Output the [X, Y] coordinate of the center of the cell containing the given text.  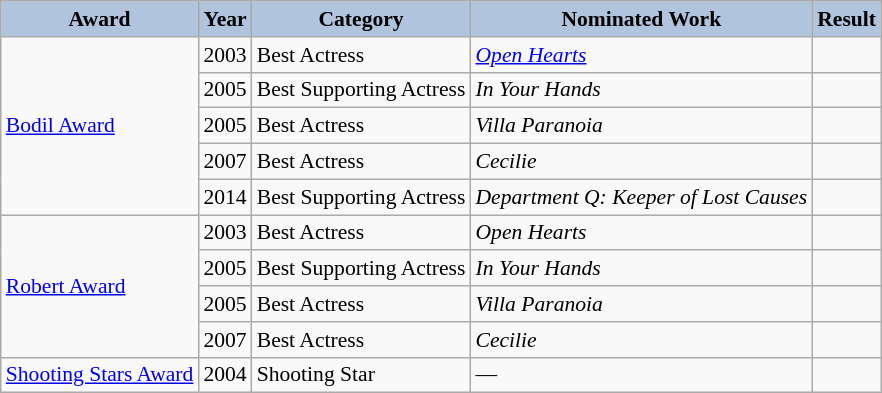
— [641, 375]
Year [224, 19]
2004 [224, 375]
Bodil Award [100, 126]
Award [100, 19]
Shooting Star [362, 375]
Department Q: Keeper of Lost Causes [641, 197]
Shooting Stars Award [100, 375]
Nominated Work [641, 19]
Robert Award [100, 286]
2014 [224, 197]
Result [846, 19]
Category [362, 19]
